Provide the (x, y) coordinate of the cell's center where the given text is located.  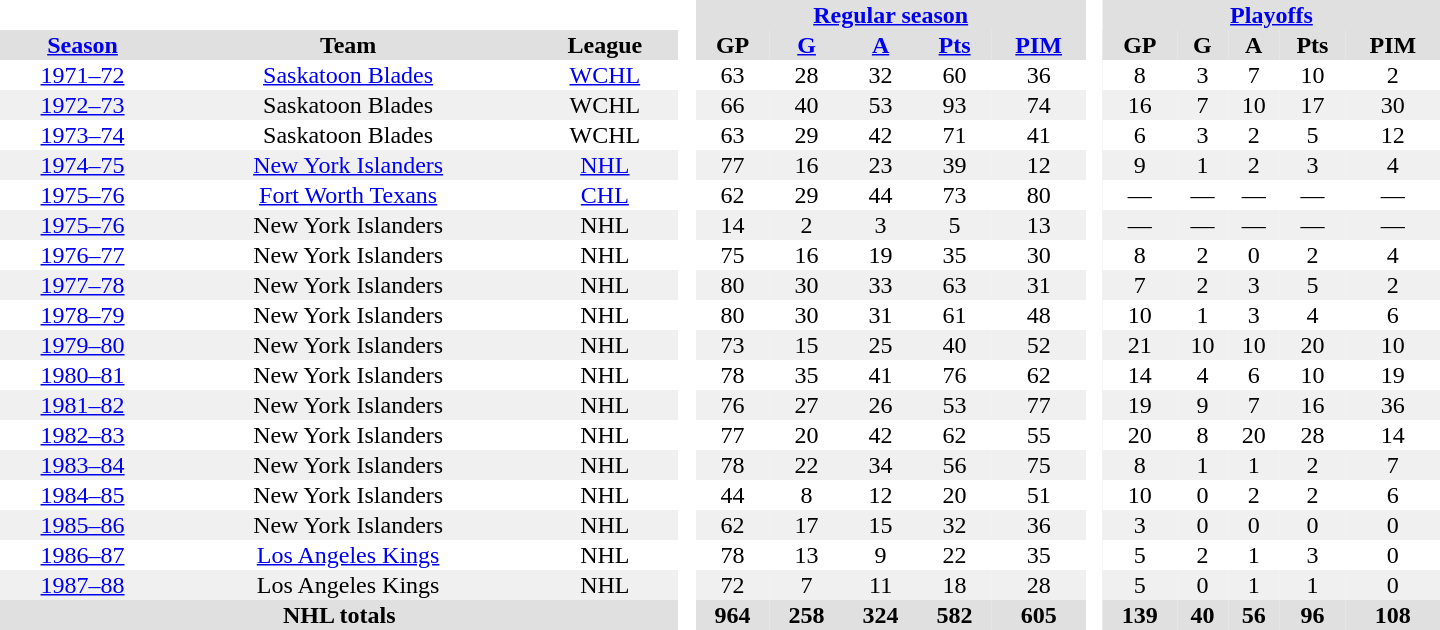
33 (881, 285)
1986–87 (82, 555)
1973–74 (82, 135)
1985–86 (82, 525)
258 (807, 615)
1977–78 (82, 285)
582 (955, 615)
1982–83 (82, 435)
1987–88 (82, 585)
1984–85 (82, 495)
1976–77 (82, 255)
Regular season (891, 15)
108 (1393, 615)
1983–84 (82, 465)
66 (733, 105)
964 (733, 615)
Playoffs (1272, 15)
27 (807, 405)
39 (955, 165)
34 (881, 465)
48 (1039, 315)
1972–73 (82, 105)
60 (955, 75)
CHL (604, 195)
71 (955, 135)
139 (1140, 615)
72 (733, 585)
96 (1312, 615)
23 (881, 165)
1980–81 (82, 375)
55 (1039, 435)
Fort Worth Texans (348, 195)
1979–80 (82, 345)
1978–79 (82, 315)
74 (1039, 105)
League (604, 45)
93 (955, 105)
1981–82 (82, 405)
26 (881, 405)
21 (1140, 345)
11 (881, 585)
NHL totals (340, 615)
324 (881, 615)
25 (881, 345)
1974–75 (82, 165)
52 (1039, 345)
605 (1039, 615)
61 (955, 315)
1971–72 (82, 75)
Season (82, 45)
Team (348, 45)
18 (955, 585)
51 (1039, 495)
